Return the (x, y) coordinate for the center point of the cell that contains the specified text.  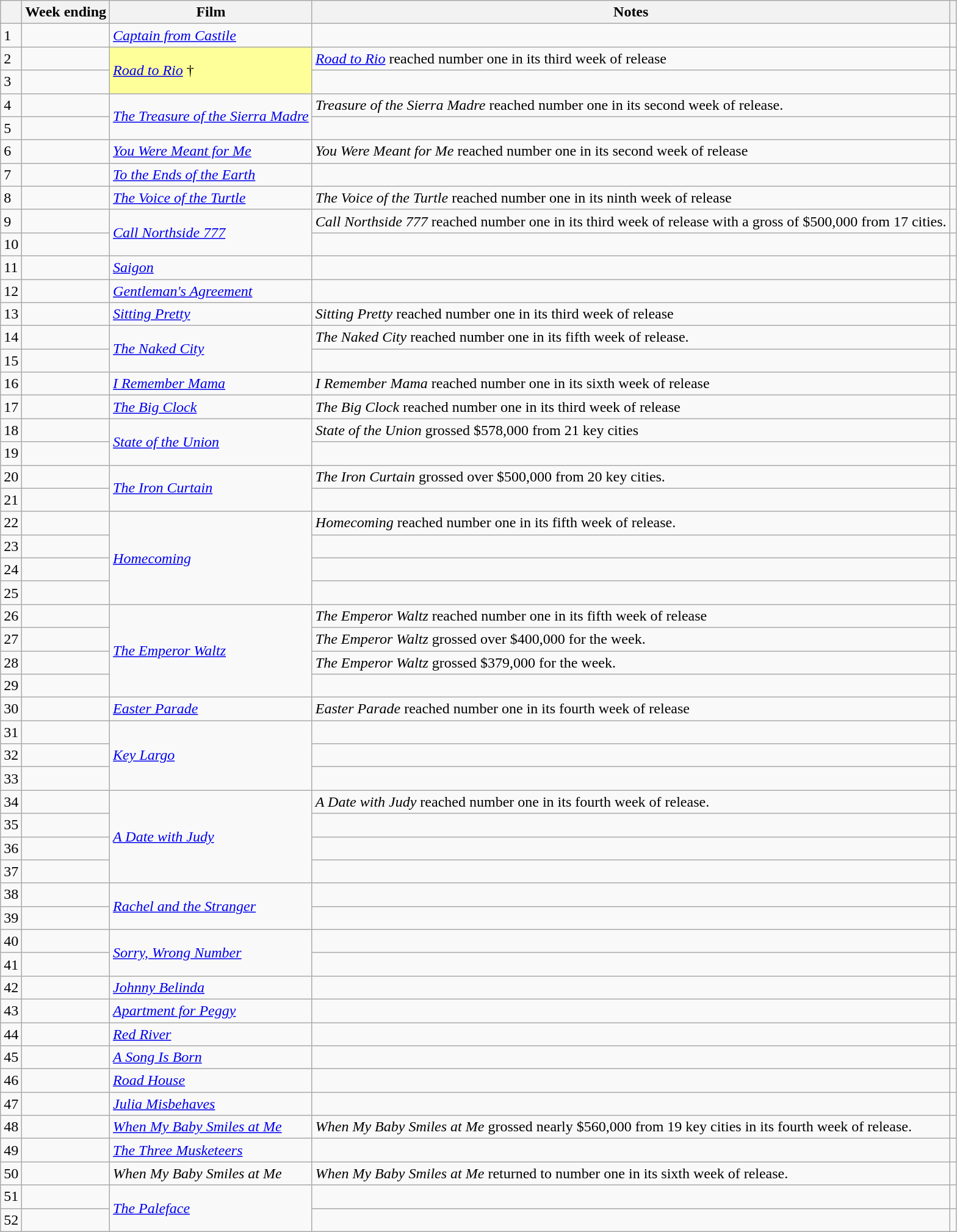
31 (11, 732)
36 (11, 848)
Road House (211, 1081)
32 (11, 755)
The Treasure of the Sierra Madre (211, 117)
I Remember Mama (211, 384)
The Naked City reached number one in its fifth week of release. (631, 337)
Call Northside 777 (211, 232)
37 (11, 871)
The Naked City (211, 349)
Red River (211, 1034)
The Iron Curtain grossed over $500,000 from 20 key cities. (631, 477)
Apartment for Peggy (211, 1010)
49 (11, 1150)
Rachel and the Stranger (211, 906)
Key Largo (211, 755)
6 (11, 151)
28 (11, 662)
22 (11, 523)
33 (11, 779)
The Voice of the Turtle (211, 198)
2 (11, 59)
Easter Parade reached number one in its fourth week of release (631, 709)
The Big Clock reached number one in its third week of release (631, 407)
Notes (631, 12)
Homecoming (211, 558)
Captain from Castile (211, 35)
Easter Parade (211, 709)
Saigon (211, 267)
I Remember Mama reached number one in its sixth week of release (631, 384)
39 (11, 918)
43 (11, 1010)
The Emperor Waltz grossed $379,000 for the week. (631, 662)
When My Baby Smiles at Me returned to number one in its sixth week of release. (631, 1173)
Call Northside 777 reached number one in its third week of release with a gross of $500,000 from 17 cities. (631, 221)
Homecoming reached number one in its fifth week of release. (631, 523)
A Song Is Born (211, 1057)
The Paleface (211, 1208)
20 (11, 477)
24 (11, 569)
26 (11, 616)
Road to Rio † (211, 70)
52 (11, 1220)
Julia Misbehaves (211, 1104)
Week ending (66, 12)
3 (11, 82)
47 (11, 1104)
You Were Meant for Me reached number one in its second week of release (631, 151)
15 (11, 361)
Film (211, 12)
You Were Meant for Me (211, 151)
50 (11, 1173)
34 (11, 802)
State of the Union grossed $578,000 from 21 key cities (631, 430)
A Date with Judy (211, 837)
41 (11, 964)
9 (11, 221)
48 (11, 1127)
19 (11, 453)
The Emperor Waltz grossed over $400,000 for the week. (631, 639)
Johnny Belinda (211, 987)
The Big Clock (211, 407)
46 (11, 1081)
13 (11, 314)
Sorry, Wrong Number (211, 953)
45 (11, 1057)
10 (11, 244)
The Voice of the Turtle reached number one in its ninth week of release (631, 198)
8 (11, 198)
Treasure of the Sierra Madre reached number one in its second week of release. (631, 105)
To the Ends of the Earth (211, 175)
51 (11, 1197)
A Date with Judy reached number one in its fourth week of release. (631, 802)
When My Baby Smiles at Me grossed nearly $560,000 from 19 key cities in its fourth week of release. (631, 1127)
7 (11, 175)
25 (11, 593)
21 (11, 500)
40 (11, 941)
Gentleman's Agreement (211, 291)
29 (11, 686)
30 (11, 709)
18 (11, 430)
42 (11, 987)
12 (11, 291)
Road to Rio reached number one in its third week of release (631, 59)
35 (11, 825)
44 (11, 1034)
5 (11, 128)
17 (11, 407)
The Three Musketeers (211, 1150)
1 (11, 35)
The Emperor Waltz (211, 650)
Sitting Pretty (211, 314)
The Emperor Waltz reached number one in its fifth week of release (631, 616)
16 (11, 384)
14 (11, 337)
State of the Union (211, 442)
38 (11, 895)
27 (11, 639)
The Iron Curtain (211, 488)
23 (11, 546)
4 (11, 105)
11 (11, 267)
Sitting Pretty reached number one in its third week of release (631, 314)
